Extract the (X, Y) coordinate from the center of the cell holding the provided text.  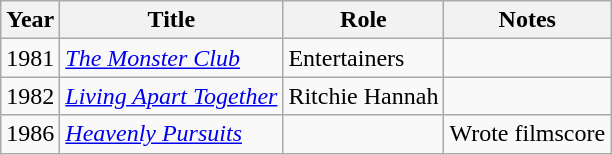
Heavenly Pursuits (172, 134)
Notes (528, 20)
The Monster Club (172, 58)
1986 (30, 134)
Ritchie Hannah (364, 96)
Entertainers (364, 58)
Role (364, 20)
Title (172, 20)
1982 (30, 96)
1981 (30, 58)
Living Apart Together (172, 96)
Year (30, 20)
Wrote filmscore (528, 134)
